Search for the cell housing the specified text and yield its (X, Y) center coordinate. 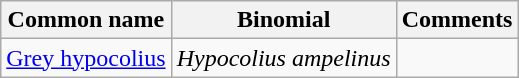
Hypocolius ampelinus (284, 58)
Common name (86, 20)
Comments (457, 20)
Grey hypocolius (86, 58)
Binomial (284, 20)
